Find where the given text appears and provide that cell's center as (x, y) coordinate. 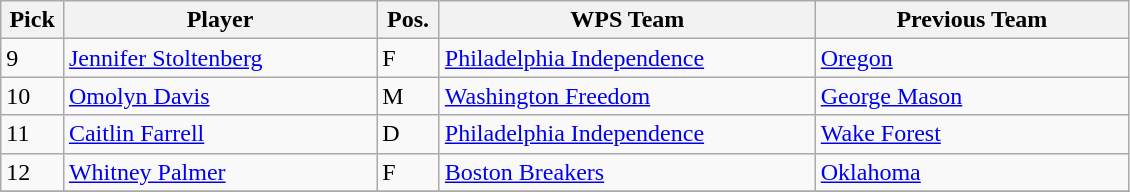
11 (32, 134)
Oregon (972, 58)
George Mason (972, 96)
WPS Team (627, 20)
Oklahoma (972, 172)
10 (32, 96)
Pos. (408, 20)
Whitney Palmer (220, 172)
D (408, 134)
Wake Forest (972, 134)
Player (220, 20)
Boston Breakers (627, 172)
12 (32, 172)
Pick (32, 20)
Washington Freedom (627, 96)
M (408, 96)
Previous Team (972, 20)
Jennifer Stoltenberg (220, 58)
Omolyn Davis (220, 96)
Caitlin Farrell (220, 134)
9 (32, 58)
